Extract the [x, y] coordinate from the center of the cell holding the provided text.  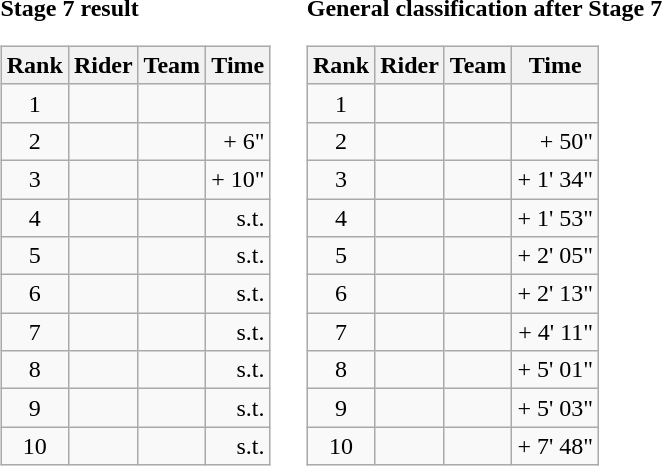
+ 7' 48" [556, 446]
+ 5' 03" [556, 408]
+ 1' 53" [556, 217]
+ 2' 05" [556, 256]
+ 4' 11" [556, 332]
+ 50" [556, 141]
+ 5' 01" [556, 370]
+ 10" [238, 179]
+ 1' 34" [556, 179]
+ 2' 13" [556, 294]
+ 6" [238, 141]
